Determine the [X, Y] coordinate at the center of the cell enclosing the given text.  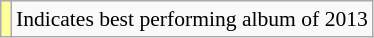
Indicates best performing album of 2013 [192, 19]
